Search for the cell housing the specified text and yield its (X, Y) center coordinate. 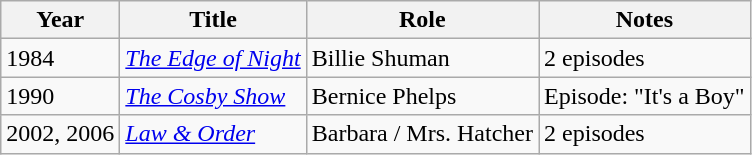
Bernice Phelps (422, 96)
Episode: "It's a Boy" (645, 96)
Notes (645, 20)
1990 (60, 96)
The Edge of Night (213, 58)
The Cosby Show (213, 96)
1984 (60, 58)
Law & Order (213, 134)
Title (213, 20)
Billie Shuman (422, 58)
2002, 2006 (60, 134)
Year (60, 20)
Role (422, 20)
Barbara / Mrs. Hatcher (422, 134)
